Extract the (X, Y) coordinate from the center of the cell holding the provided text.  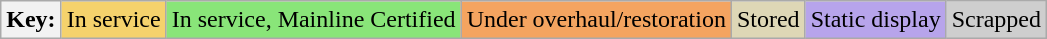
Stored (768, 20)
In service (114, 20)
Under overhaul/restoration (596, 20)
In service, Mainline Certified (314, 20)
Static display (876, 20)
Scrapped (996, 20)
Key: (31, 20)
